Scan for the cell matching the given text and deliver its (x, y) coordinate at center. 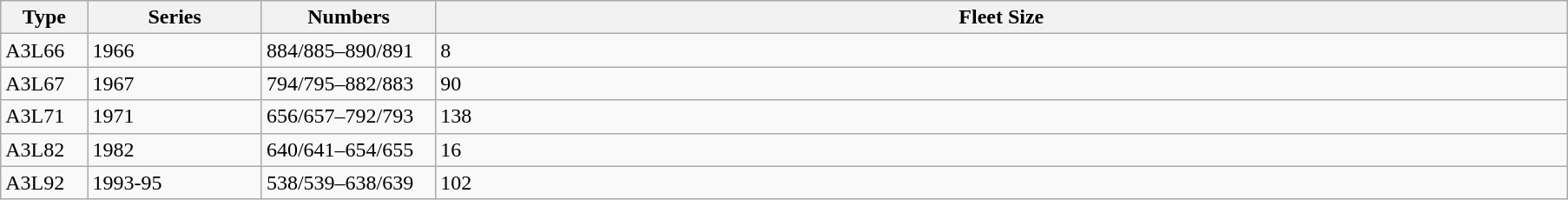
Numbers (348, 17)
884/885–890/891 (348, 50)
1966 (175, 50)
A3L92 (44, 183)
A3L71 (44, 117)
640/641–654/655 (348, 150)
Series (175, 17)
A3L67 (44, 83)
794/795–882/883 (348, 83)
1993-95 (175, 183)
8 (1002, 50)
16 (1002, 150)
Type (44, 17)
1971 (175, 117)
A3L82 (44, 150)
1982 (175, 150)
1967 (175, 83)
656/657–792/793 (348, 117)
90 (1002, 83)
138 (1002, 117)
A3L66 (44, 50)
102 (1002, 183)
538/539–638/639 (348, 183)
Fleet Size (1002, 17)
